For the text-containing cell, return its midpoint in (X, Y) coordinate format. 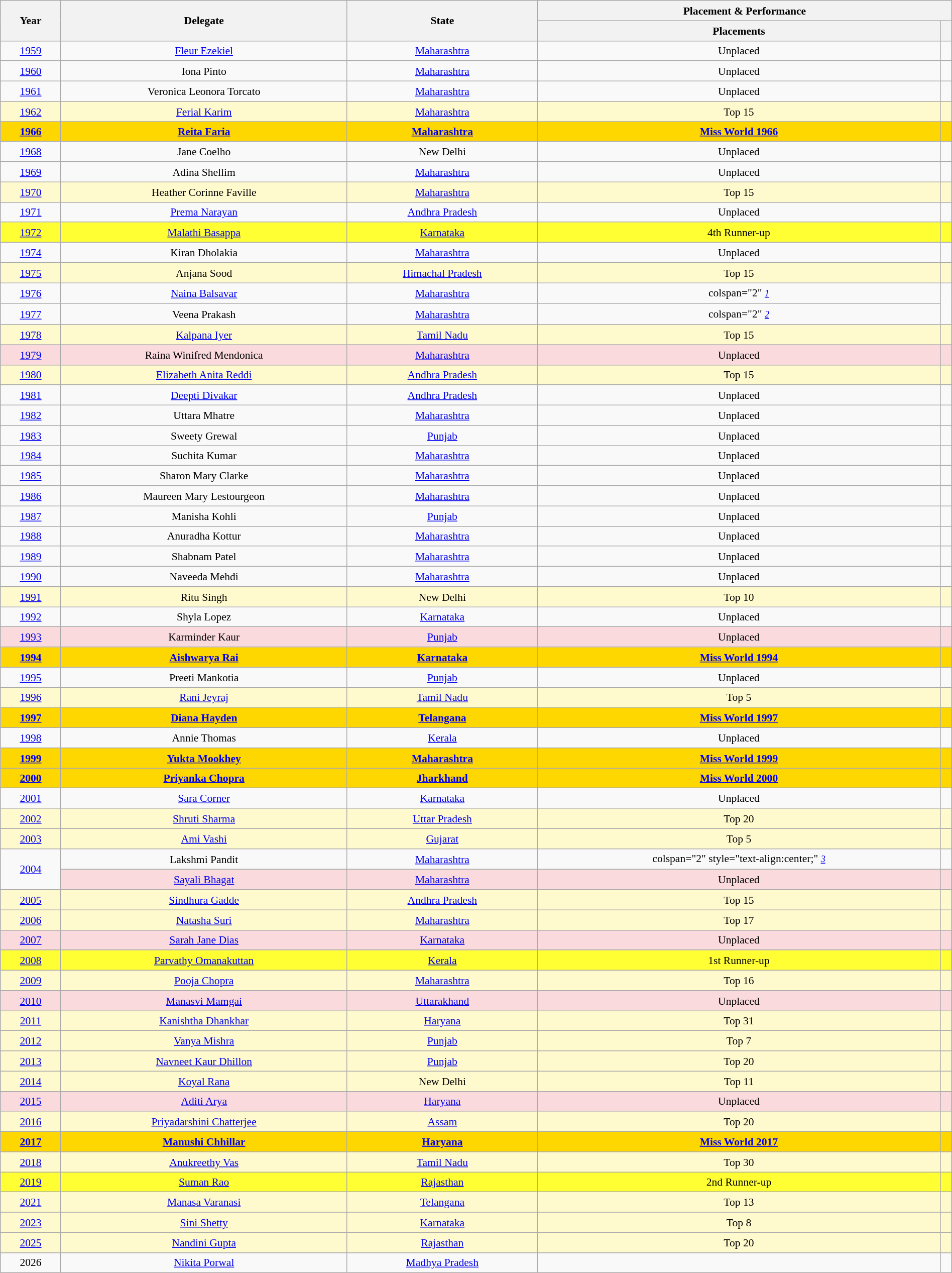
Gujarat (442, 838)
2026 (31, 1262)
Prema Narayan (204, 212)
2019 (31, 1182)
Top 31 (739, 1021)
State (442, 21)
1987 (31, 516)
1976 (31, 293)
2023 (31, 1222)
Kiran Dholakia (204, 253)
colspan="2" 2 (739, 314)
Madhya Pradesh (442, 1262)
1993 (31, 637)
Manisha Kohli (204, 516)
1998 (31, 738)
2001 (31, 798)
Jharkhand (442, 778)
2025 (31, 1242)
Sayali Bhagat (204, 880)
2004 (31, 869)
Placements (739, 31)
Top 7 (739, 1041)
1975 (31, 273)
1969 (31, 172)
Suman Rao (204, 1182)
1959 (31, 51)
2006 (31, 920)
Sara Corner (204, 798)
1982 (31, 415)
Preeti Mankotia (204, 677)
2nd Runner-up (739, 1182)
Top 13 (739, 1202)
Annie Thomas (204, 738)
1992 (31, 617)
1994 (31, 657)
2018 (31, 1162)
1986 (31, 496)
1978 (31, 335)
1991 (31, 597)
Kalpana Iyer (204, 335)
Top 17 (739, 920)
Nandini Gupta (204, 1242)
Aditi Arya (204, 1101)
Anjana Sood (204, 273)
Naina Balsavar (204, 293)
Top 10 (739, 597)
Aishwarya Rai (204, 657)
Uttar Pradesh (442, 818)
Uttara Mhatre (204, 415)
Suchita Kumar (204, 456)
Jane Coelho (204, 152)
2017 (31, 1142)
1970 (31, 192)
2010 (31, 1001)
1999 (31, 758)
Himachal Pradesh (442, 273)
2013 (31, 1061)
4th Runner-up (739, 233)
1962 (31, 112)
Manasa Varanasi (204, 1202)
2005 (31, 900)
1983 (31, 436)
Delegate (204, 21)
colspan="2" style="text-align:center;" 3 (739, 859)
Ferial Karim (204, 112)
2003 (31, 838)
1977 (31, 314)
Iona Pinto (204, 71)
Top 8 (739, 1222)
1960 (31, 71)
1997 (31, 718)
1995 (31, 677)
Sweety Grewal (204, 436)
2014 (31, 1081)
2021 (31, 1202)
Shruti Sharma (204, 818)
Pooja Chopra (204, 981)
2011 (31, 1021)
Miss World 1997 (739, 718)
Reita Faria (204, 132)
Uttarakhand (442, 1001)
2015 (31, 1101)
Sindhura Gadde (204, 900)
Naveeda Mehdi (204, 577)
Top 11 (739, 1081)
Assam (442, 1122)
Parvathy Omanakuttan (204, 961)
Year (31, 21)
Malathi Basappa (204, 233)
Top 30 (739, 1162)
1968 (31, 152)
Shyla Lopez (204, 617)
2016 (31, 1122)
Rani Jeyraj (204, 697)
Miss World 2000 (739, 778)
Diana Hayden (204, 718)
Anuradha Kottur (204, 536)
2007 (31, 940)
1961 (31, 91)
Miss World 1994 (739, 657)
1996 (31, 697)
1990 (31, 577)
Adina Shellim (204, 172)
Heather Corinne Faville (204, 192)
2012 (31, 1041)
Natasha Suri (204, 920)
1985 (31, 476)
Miss World 1999 (739, 758)
1966 (31, 132)
Ritu Singh (204, 597)
Fleur Ezekiel (204, 51)
Anukreethy Vas (204, 1162)
Sharon Mary Clarke (204, 476)
Raina Winifred Mendonica (204, 355)
Yukta Mookhey (204, 758)
2002 (31, 818)
Maureen Mary Lestourgeon (204, 496)
Shabnam Patel (204, 557)
Priyadarshini Chatterjee (204, 1122)
1972 (31, 233)
1989 (31, 557)
Ami Vashi (204, 838)
Veronica Leonora Torcato (204, 91)
Placement & Performance (745, 11)
Koyal Rana (204, 1081)
1988 (31, 536)
1981 (31, 395)
Manasvi Mamgai (204, 1001)
Vanya Mishra (204, 1041)
2008 (31, 961)
Sini Shetty (204, 1222)
Navneet Kaur Dhillon (204, 1061)
Priyanka Chopra (204, 778)
Manushi Chhillar (204, 1142)
Veena Prakash (204, 314)
Elizabeth Anita Reddi (204, 375)
1974 (31, 253)
1st Runner-up (739, 961)
Kanishtha Dhankhar (204, 1021)
1971 (31, 212)
Lakshmi Pandit (204, 859)
2000 (31, 778)
Karminder Kaur (204, 637)
1980 (31, 375)
Miss World 1966 (739, 132)
1979 (31, 355)
Deepti Divakar (204, 395)
2009 (31, 981)
Sarah Jane Dias (204, 940)
1984 (31, 456)
Miss World 2017 (739, 1142)
Nikita Porwal (204, 1262)
Top 16 (739, 981)
colspan="2" 1 (739, 293)
